Return the (x, y) coordinate for the center point of the cell that contains the specified text.  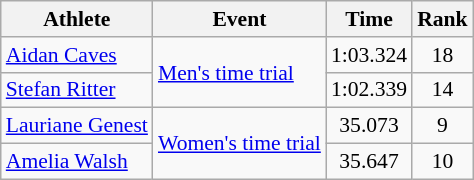
Men's time trial (240, 72)
Rank (442, 19)
Stefan Ritter (77, 90)
14 (442, 90)
Amelia Walsh (77, 162)
Aidan Caves (77, 55)
1:02.339 (369, 90)
1:03.324 (369, 55)
35.647 (369, 162)
18 (442, 55)
Athlete (77, 19)
10 (442, 162)
Event (240, 19)
35.073 (369, 126)
9 (442, 126)
Women's time trial (240, 144)
Time (369, 19)
Lauriane Genest (77, 126)
